Return the (X, Y) coordinate for the center point of the cell that contains the specified text.  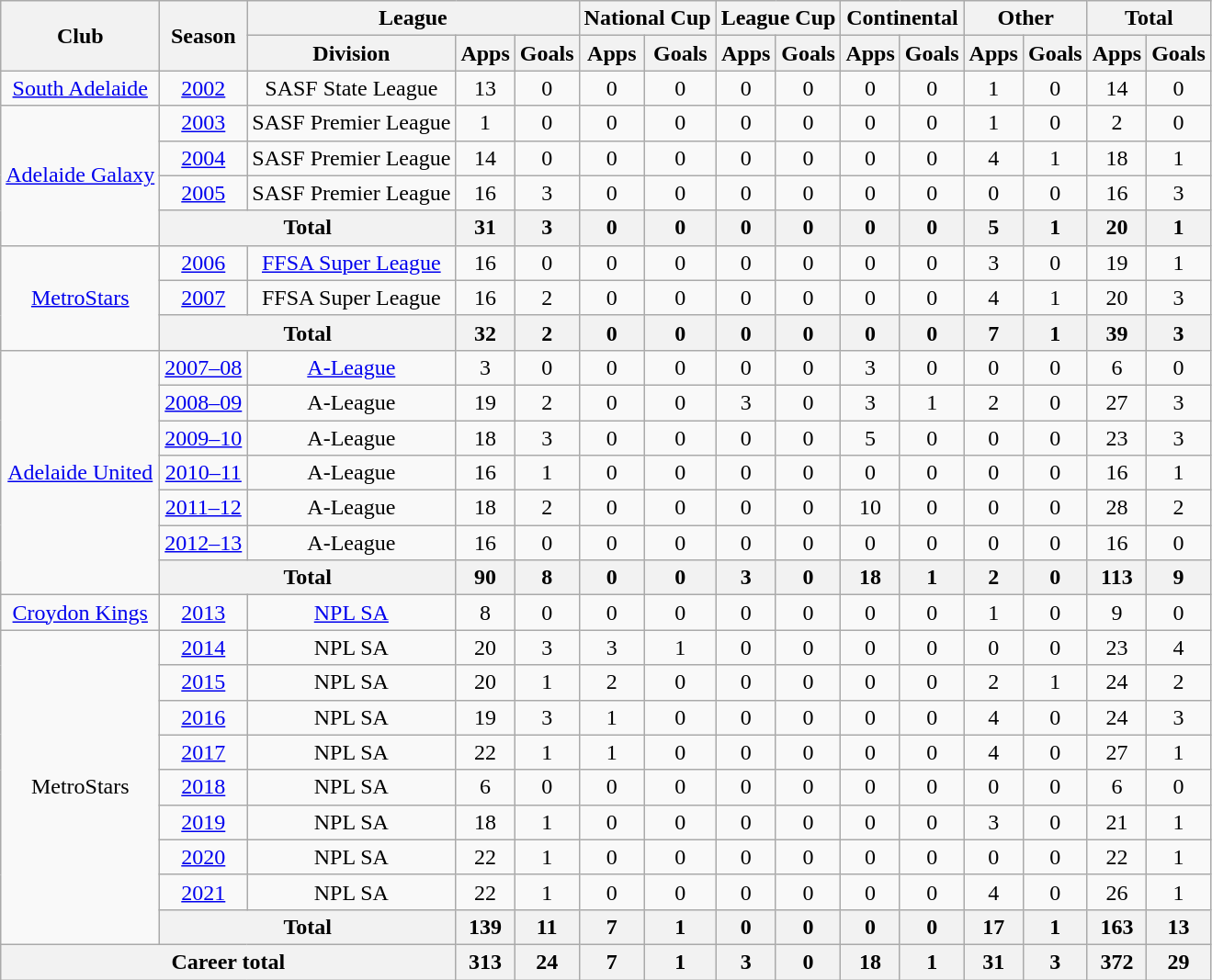
2014 (204, 648)
Continental (902, 18)
2020 (204, 857)
372 (1116, 962)
Club (81, 36)
2017 (204, 752)
2009–10 (204, 438)
Adelaide Galaxy (81, 175)
113 (1116, 578)
2021 (204, 892)
National Cup (647, 18)
2003 (204, 123)
2010–11 (204, 473)
2004 (204, 158)
28 (1116, 508)
2002 (204, 88)
39 (1116, 332)
10 (870, 508)
Croydon Kings (81, 613)
2006 (204, 263)
League (413, 18)
South Adelaide (81, 88)
2007 (204, 298)
29 (1179, 962)
2007–08 (204, 367)
90 (485, 578)
Other (1025, 18)
2005 (204, 193)
2011–12 (204, 508)
2013 (204, 613)
163 (1116, 927)
2008–09 (204, 402)
32 (485, 332)
League Cup (778, 18)
21 (1116, 822)
SASF State League (351, 88)
2012–13 (204, 543)
2016 (204, 717)
2018 (204, 787)
2015 (204, 682)
26 (1116, 892)
139 (485, 927)
313 (485, 962)
Division (351, 53)
2019 (204, 822)
Season (204, 36)
Career total (228, 962)
11 (547, 927)
17 (993, 927)
Adelaide United (81, 472)
